Locate the cell with the specified text and output its (x, y) center coordinate. 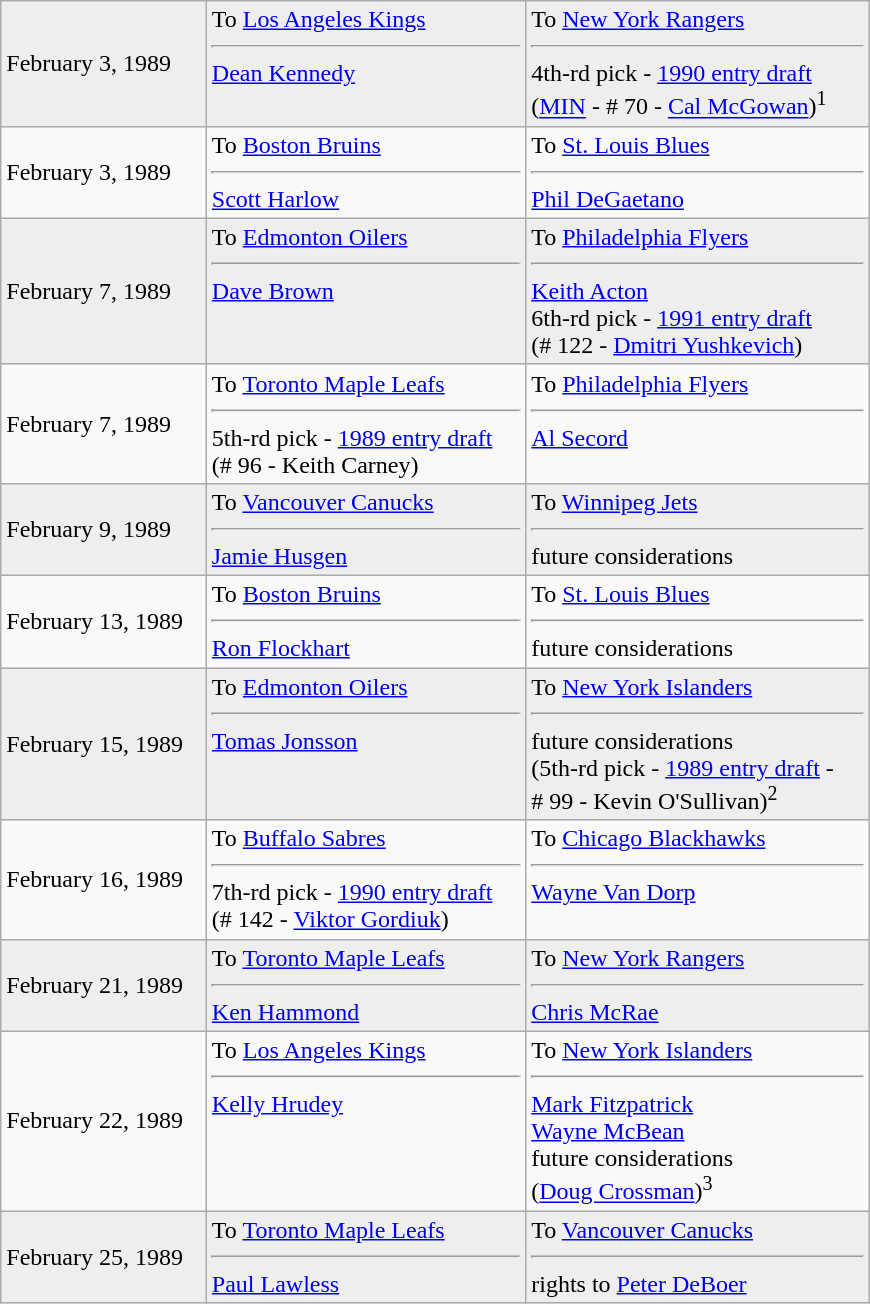
To Philadelphia FlyersAl Secord (698, 424)
To New York Islandersfuture considerations(5th-rd pick - 1989 entry draft -# 99 - Kevin O'Sullivan)2 (698, 744)
To Winnipeg Jetsfuture considerations (698, 529)
To Philadelphia FlyersKeith Acton6th-rd pick - 1991 entry draft(# 122 - Dmitri Yushkevich) (698, 291)
To Toronto Maple LeafsKen Hammond (366, 985)
To Los Angeles KingsKelly Hrudey (366, 1121)
February 21, 1989 (104, 985)
February 16, 1989 (104, 880)
February 22, 1989 (104, 1121)
To St. Louis Bluesfuture considerations (698, 622)
To Edmonton OilersDave Brown (366, 291)
To New York Rangers4th-rd pick - 1990 entry draft(MIN - # 70 - Cal McGowan)1 (698, 64)
To Boston BruinsScott Harlow (366, 172)
February 9, 1989 (104, 529)
To St. Louis BluesPhil DeGaetano (698, 172)
To Toronto Maple Leafs5th-rd pick - 1989 entry draft(# 96 - Keith Carney) (366, 424)
To Chicago BlackhawksWayne Van Dorp (698, 880)
To Vancouver Canucksrights to Peter DeBoer (698, 1257)
To Edmonton OilersTomas Jonsson (366, 744)
February 25, 1989 (104, 1257)
To Los Angeles KingsDean Kennedy (366, 64)
To Buffalo Sabres7th-rd pick - 1990 entry draft(# 142 - Viktor Gordiuk) (366, 880)
February 13, 1989 (104, 622)
To Vancouver CanucksJamie Husgen (366, 529)
To Toronto Maple LeafsPaul Lawless (366, 1257)
February 15, 1989 (104, 744)
To New York IslandersMark FitzpatrickWayne McBeanfuture considerations(Doug Crossman)3 (698, 1121)
To Boston BruinsRon Flockhart (366, 622)
To New York RangersChris McRae (698, 985)
